Pinpoint the cell where the given text exists, returning its [x, y] midpoint coordinate. 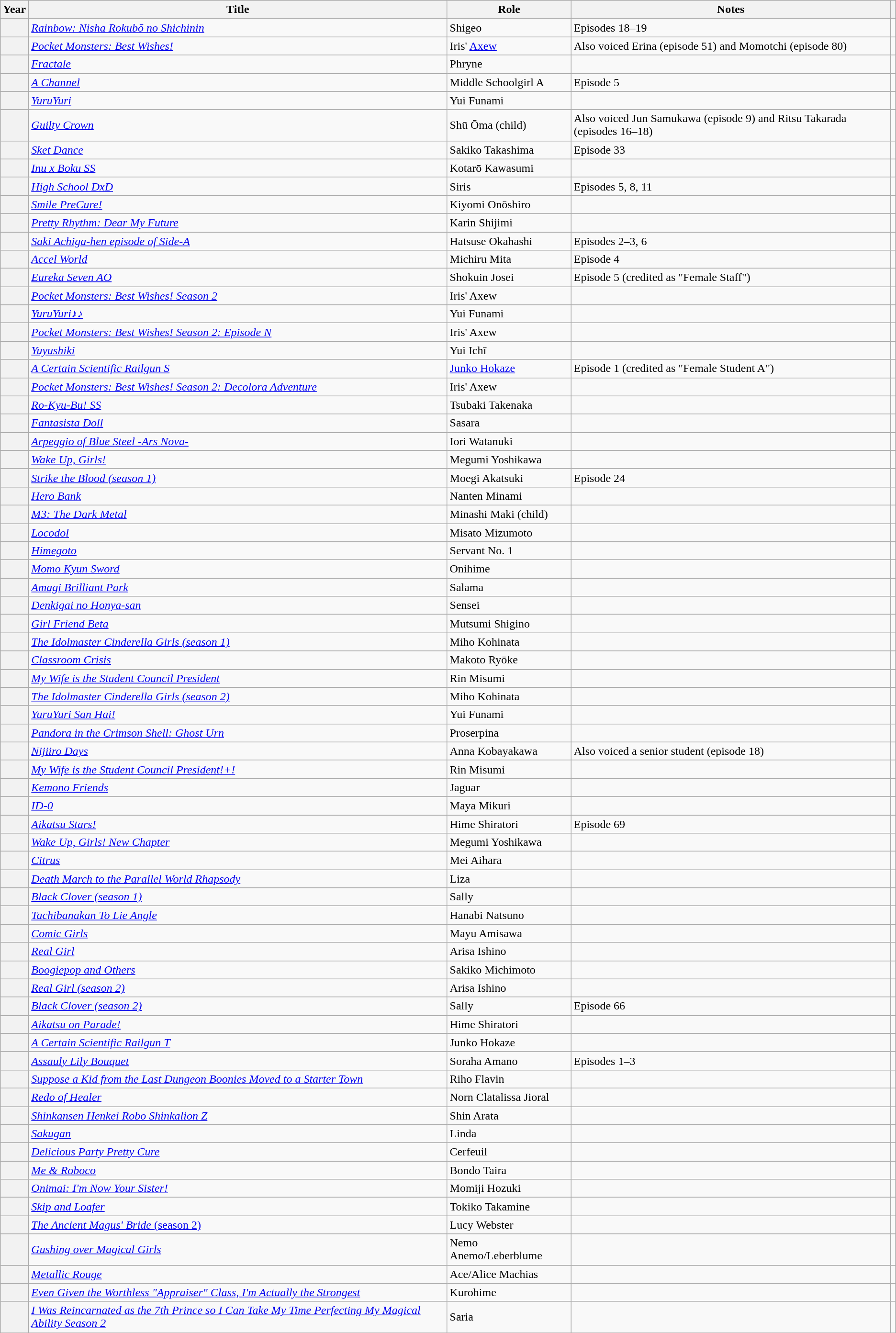
Also voiced a senior student (episode 18) [730, 751]
Me & Roboco [238, 1170]
My Wife is the Student Council President!+! [238, 769]
Nemo Anemo/Leberblume [509, 1249]
Kurohime [509, 1292]
The Ancient Magus' Bride (season 2) [238, 1225]
Locodol [238, 533]
Episode 33 [730, 150]
Arpeggio of Blue Steel -Ars Nova- [238, 441]
Episodes 2–3, 6 [730, 241]
Nanten Minami [509, 496]
My Wife is the Student Council President [238, 678]
Middle Schoolgirl A [509, 82]
Karin Shijimi [509, 223]
Pocket Monsters: Best Wishes! Season 2: Episode N [238, 332]
Mei Aihara [509, 861]
Bondo Taira [509, 1170]
Lucy Webster [509, 1225]
Momiji Hozuki [509, 1188]
Redo of Healer [238, 1097]
Episodes 1–3 [730, 1061]
M3: The Dark Metal [238, 514]
Episodes 18–19 [730, 28]
The Idolmaster Cinderella Girls (season 1) [238, 642]
Aikatsu Stars! [238, 824]
Shinkansen Henkei Robo Shinkalion Z [238, 1116]
Suppose a Kid from the Last Dungeon Boonies Moved to a Starter Town [238, 1079]
Phryne [509, 64]
Episode 69 [730, 824]
Episode 5 [730, 82]
Ace/Alice Machias [509, 1274]
Misato Mizumoto [509, 533]
Shū Ōma (child) [509, 125]
Boogiepop and Others [238, 970]
Girl Friend Beta [238, 624]
Saria [509, 1317]
Citrus [238, 861]
Pocket Monsters: Best Wishes! [238, 46]
Tsubaki Takenaka [509, 405]
Shigeo [509, 28]
Makoto Ryōke [509, 660]
Kotarō Kawasumi [509, 168]
Siris [509, 186]
Even Given the Worthless "Appraiser" Class, I'm Actually the Strongest [238, 1292]
Mutsumi Shigino [509, 624]
Skip and Loafer [238, 1207]
Episode 5 (credited as "Female Staff") [730, 278]
Riho Flavin [509, 1079]
Saki Achiga-hen episode of Side-A [238, 241]
Aikatsu on Parade! [238, 1024]
Pretty Rhythm: Dear My Future [238, 223]
Pandora in the Crimson Shell: Ghost Urn [238, 733]
Shin Arata [509, 1116]
Shokuin Josei [509, 278]
YuruYuri [238, 101]
Pocket Monsters: Best Wishes! Season 2: Decolora Adventure [238, 387]
I Was Reincarnated as the 7th Prince so I Can Take My Time Perfecting My Magical Ability Season 2 [238, 1317]
YuruYuri♪♪ [238, 314]
Tachibanakan To Lie Angle [238, 915]
Servant No. 1 [509, 551]
Smile PreCure! [238, 204]
Episodes 5, 8, 11 [730, 186]
Momo Kyun Sword [238, 569]
Death March to the Parallel World Rhapsody [238, 879]
Black Clover (season 1) [238, 897]
Metallic Rouge [238, 1274]
High School DxD [238, 186]
Denkigai no Honya-san [238, 605]
Onihime [509, 569]
Proserpina [509, 733]
Tokiko Takamine [509, 1207]
Strike the Blood (season 1) [238, 478]
Episode 4 [730, 259]
A Channel [238, 82]
Soraha Amano [509, 1061]
Jaguar [509, 787]
Assauly Lily Bouquet [238, 1061]
Fantasista Doll [238, 423]
Also voiced Jun Samukawa (episode 9) and Ritsu Takarada (episodes 16–18) [730, 125]
Title [238, 10]
Michiru Mita [509, 259]
Onimai: I'm Now Your Sister! [238, 1188]
Comic Girls [238, 933]
Sakugan [238, 1134]
YuruYuri San Hai! [238, 715]
Moegi Akatsuki [509, 478]
Rainbow: Nisha Rokubō no Shichinin [238, 28]
Yuyushiki [238, 350]
Eureka Seven AO [238, 278]
Kemono Friends [238, 787]
Ro-Kyu-Bu! SS [238, 405]
Sensei [509, 605]
Mayu Amisawa [509, 933]
Hatsuse Okahashi [509, 241]
Iori Watanuki [509, 441]
Maya Mikuri [509, 806]
Black Clover (season 2) [238, 1006]
Salama [509, 587]
Role [509, 10]
Pocket Monsters: Best Wishes! Season 2 [238, 296]
A Certain Scientific Railgun T [238, 1042]
Sakiko Michimoto [509, 970]
Minashi Maki (child) [509, 514]
Also voiced Erina (episode 51) and Momotchi (episode 80) [730, 46]
Sket Dance [238, 150]
Episode 1 (credited as "Female Student A") [730, 369]
Hanabi Natsuno [509, 915]
Sakiko Takashima [509, 150]
Himegoto [238, 551]
Accel World [238, 259]
Cerfeuil [509, 1152]
Inu x Boku SS [238, 168]
Fractale [238, 64]
Norn Clatalissa Jioral [509, 1097]
Amagi Brilliant Park [238, 587]
Wake Up, Girls! [238, 459]
Wake Up, Girls! New Chapter [238, 842]
Nijiiro Days [238, 751]
Real Girl (season 2) [238, 988]
Yui Ichī [509, 350]
Delicious Party Pretty Cure [238, 1152]
Episode 66 [730, 1006]
Guilty Crown [238, 125]
Gushing over Magical Girls [238, 1249]
ID-0 [238, 806]
Linda [509, 1134]
A Certain Scientific Railgun S [238, 369]
Hero Bank [238, 496]
Anna Kobayakawa [509, 751]
Year [14, 10]
Notes [730, 10]
Kiyomi Onōshiro [509, 204]
Liza [509, 879]
The Idolmaster Cinderella Girls (season 2) [238, 696]
Classroom Crisis [238, 660]
Episode 24 [730, 478]
Real Girl [238, 952]
Sasara [509, 423]
